Scan for the cell matching the given text and deliver its [X, Y] coordinate at center. 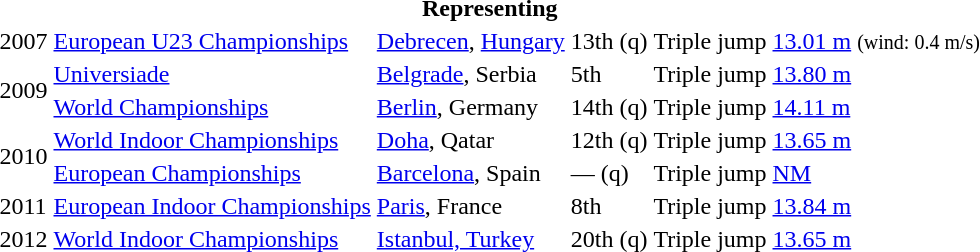
13th (q) [609, 41]
Barcelona, Spain [470, 173]
Paris, France [470, 206]
European U23 Championships [212, 41]
12th (q) [609, 140]
Belgrade, Serbia [470, 74]
Universiade [212, 74]
Debrecen, Hungary [470, 41]
World Championships [212, 107]
8th [609, 206]
14th (q) [609, 107]
European Indoor Championships [212, 206]
Doha, Qatar [470, 140]
— (q) [609, 173]
European Championships [212, 173]
World Indoor Championships [212, 140]
5th [609, 74]
Berlin, Germany [470, 107]
